Return the (x, y) coordinate for the center point of the cell that contains the specified text.  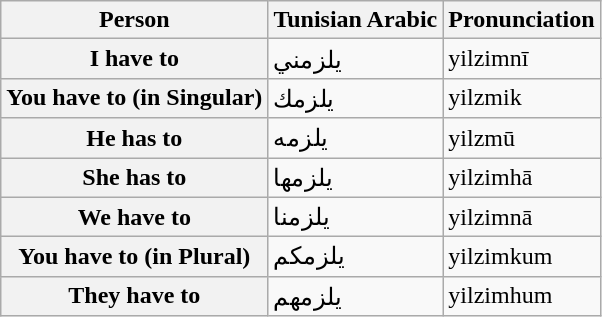
yilzimhā (522, 178)
yilzimkum (522, 257)
yilzimnī (522, 59)
yilzmū (522, 138)
yilzmik (522, 98)
يلزمك (356, 98)
يلزمنا (356, 217)
يلزمه (356, 138)
Tunisian Arabic (356, 20)
I have to (134, 59)
يلزمها (356, 178)
She has to (134, 178)
He has to (134, 138)
Person (134, 20)
Pronunciation (522, 20)
We have to (134, 217)
They have to (134, 296)
You have to (in Singular) (134, 98)
You have to (in Plural) (134, 257)
yilzimhum (522, 296)
يلزمكم (356, 257)
يلزمني (356, 59)
يلزمهم (356, 296)
yilzimnā (522, 217)
